Provide the [x, y] coordinate of the cell's center where the given text is located.  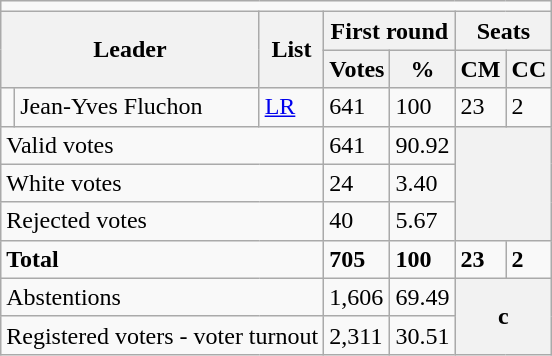
Votes [357, 69]
% [422, 69]
Abstentions [162, 297]
Total [162, 259]
Rejected votes [162, 221]
White votes [162, 183]
CC [529, 69]
705 [357, 259]
5.67 [422, 221]
40 [357, 221]
Jean-Yves Fluchon [137, 107]
Leader [130, 50]
List [292, 50]
1,606 [357, 297]
CM [480, 69]
69.49 [422, 297]
30.51 [422, 335]
First round [390, 31]
90.92 [422, 145]
24 [357, 183]
c [504, 316]
Registered voters - voter turnout [162, 335]
Seats [504, 31]
2,311 [357, 335]
3.40 [422, 183]
Valid votes [162, 145]
LR [292, 107]
